From the cell containing the given text, extract its center point as [x, y] coordinate. 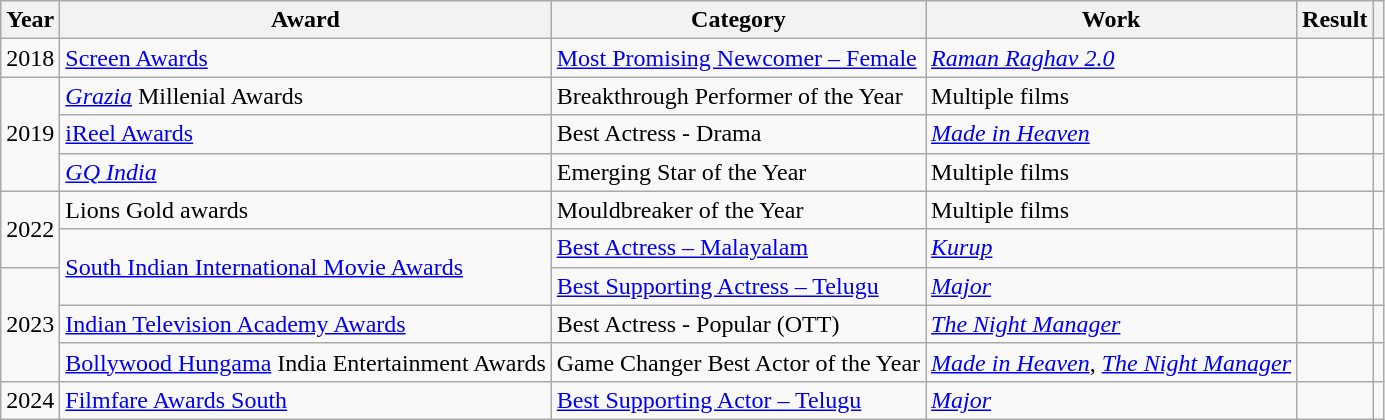
Most Promising Newcomer – Female [738, 58]
Result [1335, 20]
Category [738, 20]
Game Changer Best Actor of the Year [738, 362]
Best Actress – Malayalam [738, 248]
Mouldbreaker of the Year [738, 210]
Best Actress - Popular (OTT) [738, 324]
Grazia Millenial Awards [306, 96]
Filmfare Awards South [306, 400]
The Night Manager [1112, 324]
2022 [30, 229]
iReel Awards [306, 134]
Bollywood Hungama India Entertainment Awards [306, 362]
South Indian International Movie Awards [306, 267]
GQ India [306, 172]
Best Supporting Actress – Telugu [738, 286]
Made in Heaven, The Night Manager [1112, 362]
Indian Television Academy Awards [306, 324]
2019 [30, 134]
Award [306, 20]
2023 [30, 324]
Raman Raghav 2.0 [1112, 58]
Best Supporting Actor – Telugu [738, 400]
Breakthrough Performer of the Year [738, 96]
Kurup [1112, 248]
2024 [30, 400]
2018 [30, 58]
Emerging Star of the Year [738, 172]
Screen Awards [306, 58]
Made in Heaven [1112, 134]
Best Actress - Drama [738, 134]
Year [30, 20]
Work [1112, 20]
Lions Gold awards [306, 210]
